Detect which cell encompasses the target text, then output its (X, Y) center coordinate. 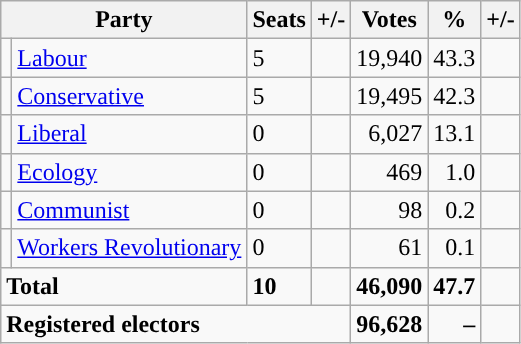
– (454, 324)
Ecology (130, 172)
10 (279, 286)
Liberal (130, 134)
Party (124, 20)
Workers Revolutionary (130, 248)
Seats (279, 20)
0.1 (454, 248)
61 (390, 248)
42.3 (454, 96)
47.7 (454, 286)
43.3 (454, 58)
6,027 (390, 134)
0.2 (454, 210)
Communist (130, 210)
19,940 (390, 58)
96,628 (390, 324)
Total (124, 286)
19,495 (390, 96)
Labour (130, 58)
Conservative (130, 96)
13.1 (454, 134)
46,090 (390, 286)
Votes (390, 20)
% (454, 20)
469 (390, 172)
98 (390, 210)
Registered electors (176, 324)
1.0 (454, 172)
